Return (x, y) of the center of cell containing provided text 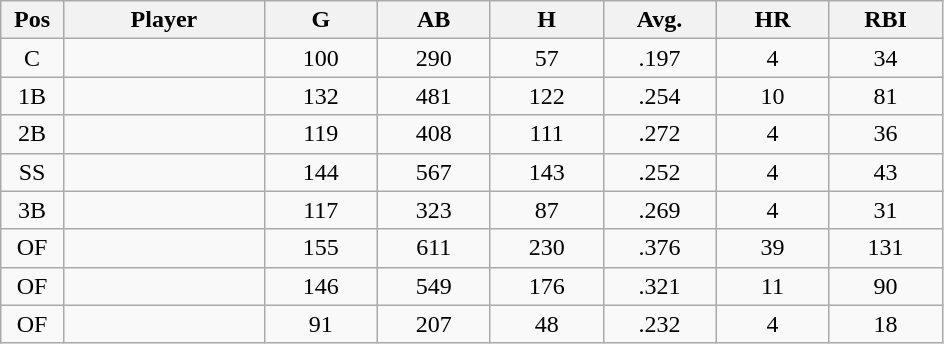
549 (434, 286)
RBI (886, 20)
36 (886, 134)
.252 (660, 172)
.269 (660, 210)
H (546, 20)
57 (546, 58)
111 (546, 134)
611 (434, 248)
C (32, 58)
87 (546, 210)
143 (546, 172)
3B (32, 210)
HR (772, 20)
10 (772, 96)
132 (320, 96)
.232 (660, 324)
131 (886, 248)
11 (772, 286)
34 (886, 58)
.254 (660, 96)
146 (320, 286)
.321 (660, 286)
567 (434, 172)
119 (320, 134)
Player (164, 20)
144 (320, 172)
1B (32, 96)
SS (32, 172)
48 (546, 324)
.197 (660, 58)
408 (434, 134)
.272 (660, 134)
Avg. (660, 20)
Pos (32, 20)
290 (434, 58)
43 (886, 172)
39 (772, 248)
91 (320, 324)
18 (886, 324)
31 (886, 210)
176 (546, 286)
117 (320, 210)
.376 (660, 248)
100 (320, 58)
81 (886, 96)
230 (546, 248)
G (320, 20)
323 (434, 210)
AB (434, 20)
481 (434, 96)
207 (434, 324)
122 (546, 96)
90 (886, 286)
155 (320, 248)
2B (32, 134)
